Extract the (X, Y) coordinate from the center of the cell holding the provided text.  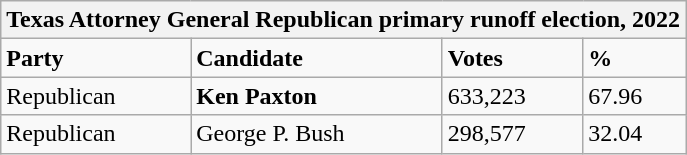
32.04 (634, 134)
Texas Attorney General Republican primary runoff election, 2022 (344, 20)
Party (96, 58)
Ken Paxton (316, 96)
67.96 (634, 96)
298,577 (512, 134)
633,223 (512, 96)
Candidate (316, 58)
% (634, 58)
Votes (512, 58)
George P. Bush (316, 134)
